Scan for the cell matching the given text and deliver its (X, Y) coordinate at center. 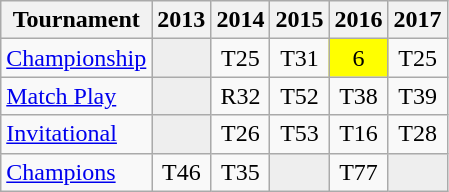
Tournament (76, 20)
Match Play (76, 96)
T26 (240, 134)
R32 (240, 96)
Invitational (76, 134)
2014 (240, 20)
Champions (76, 172)
T46 (182, 172)
T52 (300, 96)
T31 (300, 58)
T16 (358, 134)
6 (358, 58)
2015 (300, 20)
T53 (300, 134)
2016 (358, 20)
T28 (418, 134)
T39 (418, 96)
T38 (358, 96)
2013 (182, 20)
T77 (358, 172)
2017 (418, 20)
Championship (76, 58)
T35 (240, 172)
